Return (x, y) of the center of cell containing provided text 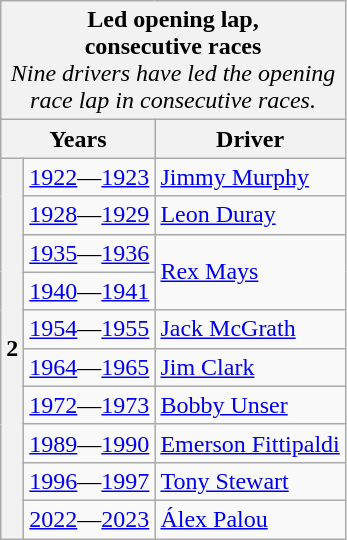
1954—1955 (90, 329)
Jim Clark (250, 367)
Emerson Fittipaldi (250, 443)
2022—2023 (90, 519)
Led opening lap,consecutive racesNine drivers have led the openingrace lap in consecutive races. (174, 60)
1935—1936 (90, 253)
Jimmy Murphy (250, 177)
1996—1997 (90, 481)
Jack McGrath (250, 329)
2 (12, 348)
1928—1929 (90, 215)
Rex Mays (250, 272)
1922—1923 (90, 177)
1940—1941 (90, 291)
Tony Stewart (250, 481)
Leon Duray (250, 215)
Bobby Unser (250, 405)
1964—1965 (90, 367)
Years (78, 139)
Álex Palou (250, 519)
1989—1990 (90, 443)
1972—1973 (90, 405)
Driver (250, 139)
